Pinpoint the cell where the given text exists, returning its [x, y] midpoint coordinate. 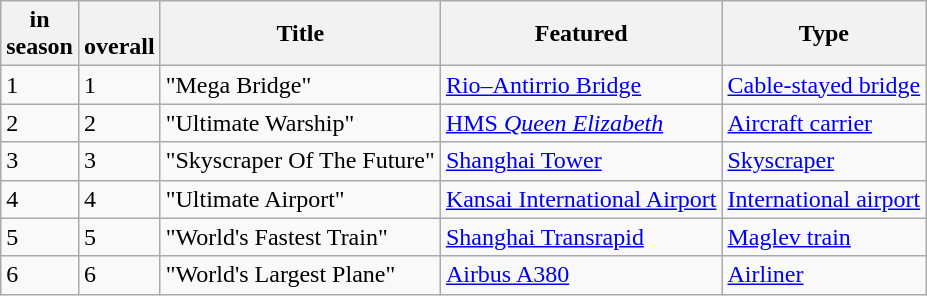
Rio–Antirrio Bridge [581, 85]
HMS Queen Elizabeth [581, 123]
Kansai International Airport [581, 199]
Aircraft carrier [824, 123]
Airbus A380 [581, 275]
"World's Fastest Train" [300, 237]
Airliner [824, 275]
"Mega Bridge" [300, 85]
Shanghai Tower [581, 161]
overall [119, 34]
"World's Largest Plane" [300, 275]
Shanghai Transrapid [581, 237]
"Skyscraper Of The Future" [300, 161]
Type [824, 34]
Title [300, 34]
Maglev train [824, 237]
"Ultimate Airport" [300, 199]
"Ultimate Warship" [300, 123]
inseason [40, 34]
Skyscraper [824, 161]
International airport [824, 199]
Featured [581, 34]
Cable-stayed bridge [824, 85]
